Determine the (x, y) coordinate at the center of the cell enclosing the given text.  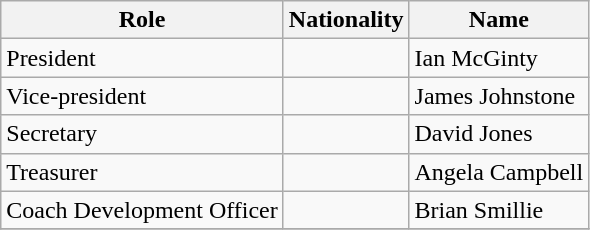
Secretary (142, 134)
Brian Smillie (499, 210)
Vice-president (142, 96)
Name (499, 20)
James Johnstone (499, 96)
David Jones (499, 134)
Treasurer (142, 172)
Ian McGinty (499, 58)
Role (142, 20)
Coach Development Officer (142, 210)
President (142, 58)
Nationality (346, 20)
Angela Campbell (499, 172)
